Identify which cell holds the provided text, then report its (x, y) central coordinate. 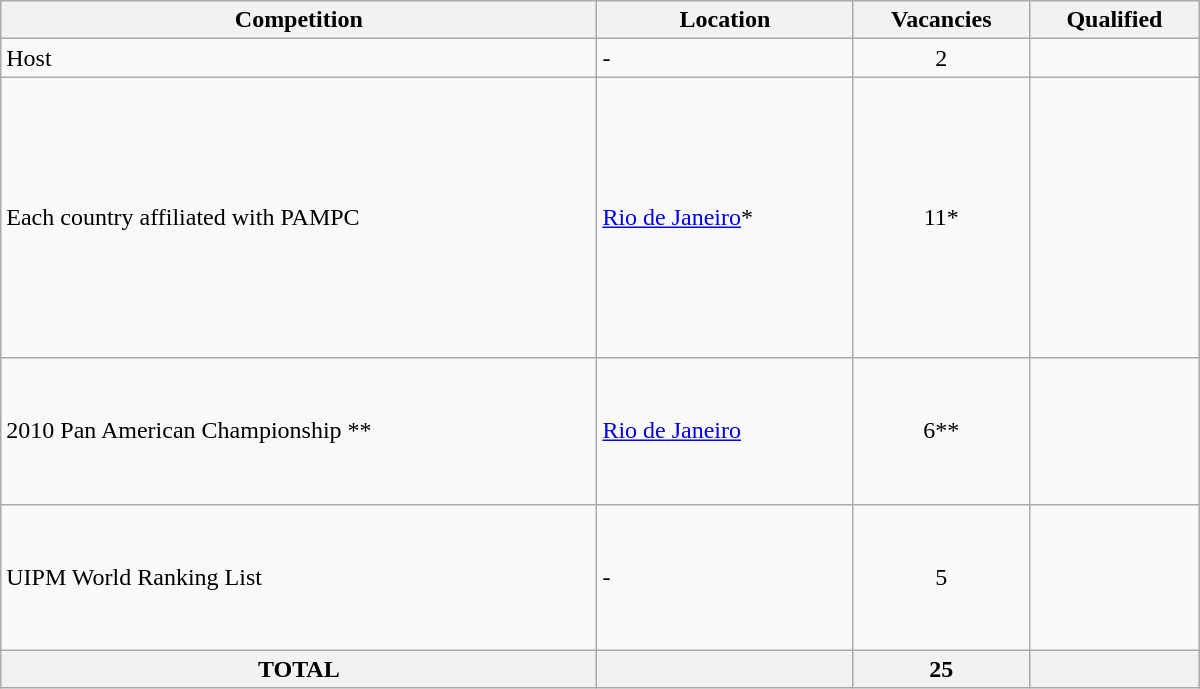
Location (725, 20)
2010 Pan American Championship ** (299, 431)
Qualified (1115, 20)
Competition (299, 20)
TOTAL (299, 669)
2 (942, 58)
Each country affiliated with PAMPC (299, 218)
Rio de Janeiro* (725, 218)
6** (942, 431)
11* (942, 218)
5 (942, 577)
25 (942, 669)
UIPM World Ranking List (299, 577)
Rio de Janeiro (725, 431)
Vacancies (942, 20)
Host (299, 58)
